Return [X, Y] of the center of cell containing provided text 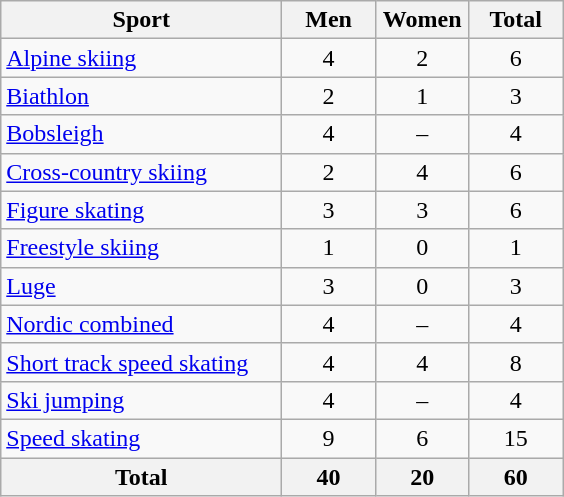
Freestyle skiing [142, 248]
Speed skating [142, 438]
Biathlon [142, 96]
15 [516, 438]
40 [329, 477]
20 [422, 477]
Ski jumping [142, 400]
8 [516, 362]
Short track speed skating [142, 362]
60 [516, 477]
Luge [142, 286]
Women [422, 20]
9 [329, 438]
Nordic combined [142, 324]
Men [329, 20]
Bobsleigh [142, 134]
Alpine skiing [142, 58]
Cross-country skiing [142, 172]
Figure skating [142, 210]
Sport [142, 20]
